Output the (X, Y) coordinate of the center of the cell containing the given text.  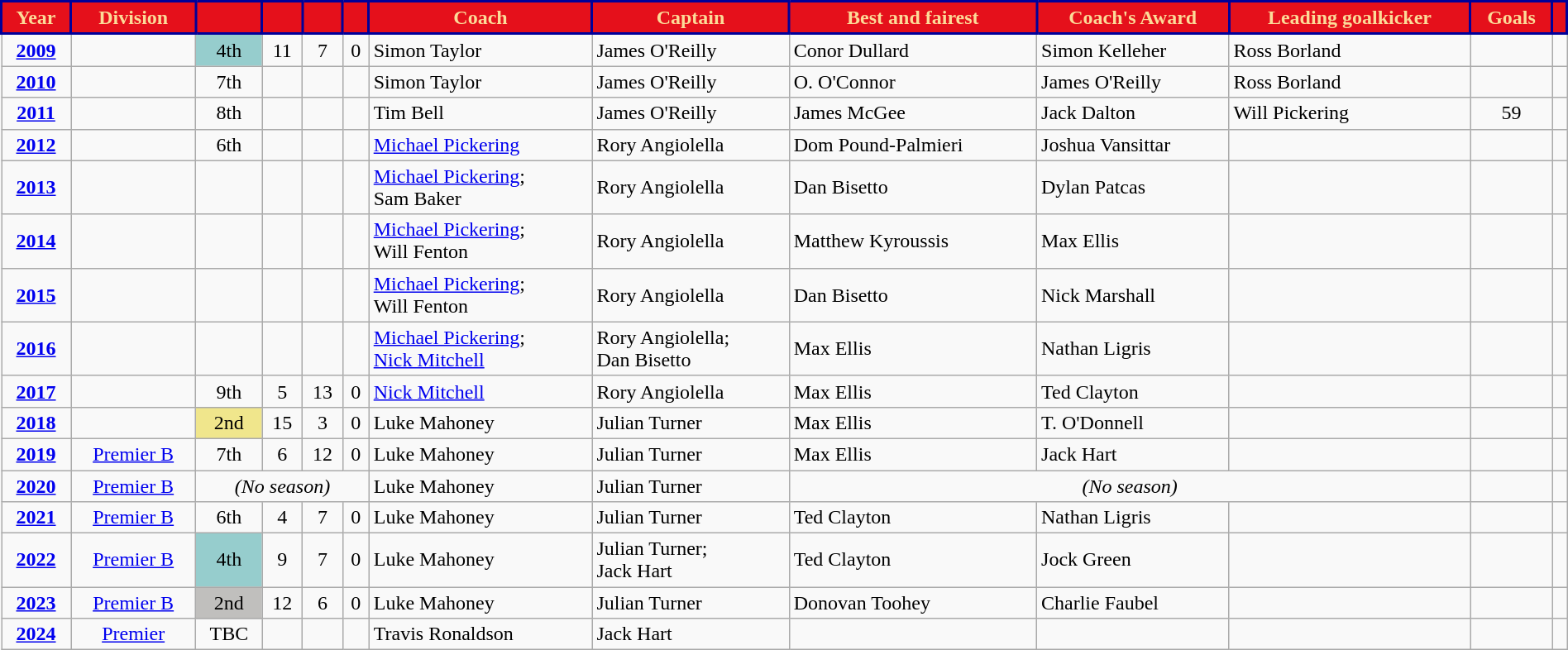
Michael Pickering; Sam Baker (480, 187)
2011 (36, 113)
2017 (36, 391)
Joshua Vansittar (1133, 145)
8th (229, 113)
Will Pickering (1350, 113)
Nick Marshall (1133, 294)
Conor Dullard (913, 50)
Dylan Patcas (1133, 187)
13 (323, 391)
Year (36, 18)
Leading goalkicker (1350, 18)
2020 (36, 485)
Charlie Faubel (1133, 603)
15 (283, 423)
Julian Turner;Jack Hart (691, 561)
Jack Dalton (1133, 113)
Simon Kelleher (1133, 50)
9 (283, 561)
2015 (36, 294)
Goals (1512, 18)
2018 (36, 423)
2013 (36, 187)
Nick Mitchell (480, 391)
Division (134, 18)
2009 (36, 50)
Coach (480, 18)
Premier (134, 634)
2016 (36, 349)
Captain (691, 18)
TBC (229, 634)
Best and fairest (913, 18)
2014 (36, 241)
Coach's Award (1133, 18)
Donovan Toohey (913, 603)
Tim Bell (480, 113)
Matthew Kyroussis (913, 241)
59 (1512, 113)
Michael Pickering; Nick Mitchell (480, 349)
2024 (36, 634)
James McGee (913, 113)
Dom Pound-Palmieri (913, 145)
O. O'Connor (913, 82)
4 (283, 518)
Michael Pickering (480, 145)
9th (229, 391)
T. O'Donnell (1133, 423)
2012 (36, 145)
2010 (36, 82)
2019 (36, 454)
2022 (36, 561)
2021 (36, 518)
Travis Ronaldson (480, 634)
Rory Angiolella; Dan Bisetto (691, 349)
3 (323, 423)
11 (283, 50)
Jock Green (1133, 561)
5 (283, 391)
2023 (36, 603)
